For the text-containing cell, return its midpoint in [x, y] coordinate format. 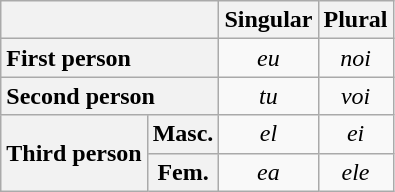
tu [268, 96]
Second person [110, 96]
eu [268, 58]
ele [356, 172]
Singular [268, 20]
First person [110, 58]
Masc. [183, 134]
ea [268, 172]
noi [356, 58]
Plural [356, 20]
Fem. [183, 172]
voi [356, 96]
Third person [74, 153]
el [268, 134]
ei [356, 134]
